Provide the (x, y) coordinate of the cell's center where the given text is located.  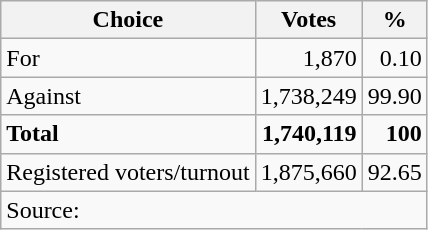
1,875,660 (308, 172)
92.65 (394, 172)
Votes (308, 20)
100 (394, 134)
Choice (128, 20)
0.10 (394, 58)
Source: (214, 210)
For (128, 58)
1,740,119 (308, 134)
% (394, 20)
Against (128, 96)
99.90 (394, 96)
1,870 (308, 58)
Total (128, 134)
1,738,249 (308, 96)
Registered voters/turnout (128, 172)
